Pinpoint the cell where the given text exists, returning its (x, y) midpoint coordinate. 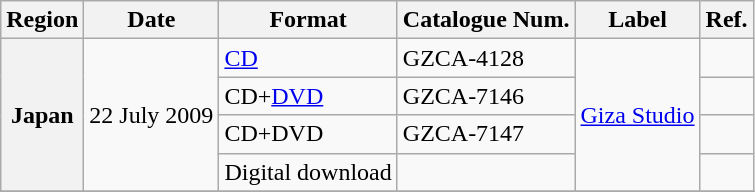
GZCA-7147 (486, 134)
Catalogue Num. (486, 20)
Label (638, 20)
GZCA-4128 (486, 58)
Date (152, 20)
22 July 2009 (152, 115)
Japan (42, 115)
Giza Studio (638, 115)
CD (308, 58)
Region (42, 20)
Format (308, 20)
Ref. (726, 20)
GZCA-7146 (486, 96)
Digital download (308, 172)
